Pinpoint the cell where the given text exists, returning its [X, Y] midpoint coordinate. 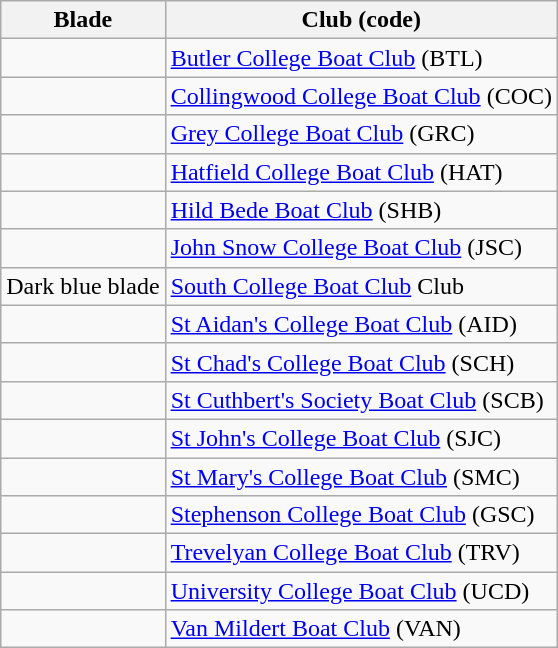
St Cuthbert's Society Boat Club (SCB) [361, 400]
South College Boat Club Club [361, 286]
John Snow College Boat Club (JSC) [361, 248]
Dark blue blade [83, 286]
Hatfield College Boat Club (HAT) [361, 172]
Trevelyan College Boat Club (TRV) [361, 553]
Club (code) [361, 20]
Hild Bede Boat Club (SHB) [361, 210]
University College Boat Club (UCD) [361, 591]
St John's College Boat Club (SJC) [361, 438]
Van Mildert Boat Club (VAN) [361, 629]
Butler College Boat Club (BTL) [361, 58]
Stephenson College Boat Club (GSC) [361, 515]
St Aidan's College Boat Club (AID) [361, 324]
Collingwood College Boat Club (COC) [361, 96]
Blade [83, 20]
St Chad's College Boat Club (SCH) [361, 362]
St Mary's College Boat Club (SMC) [361, 477]
Grey College Boat Club (GRC) [361, 134]
